Search for the cell housing the specified text and yield its [X, Y] center coordinate. 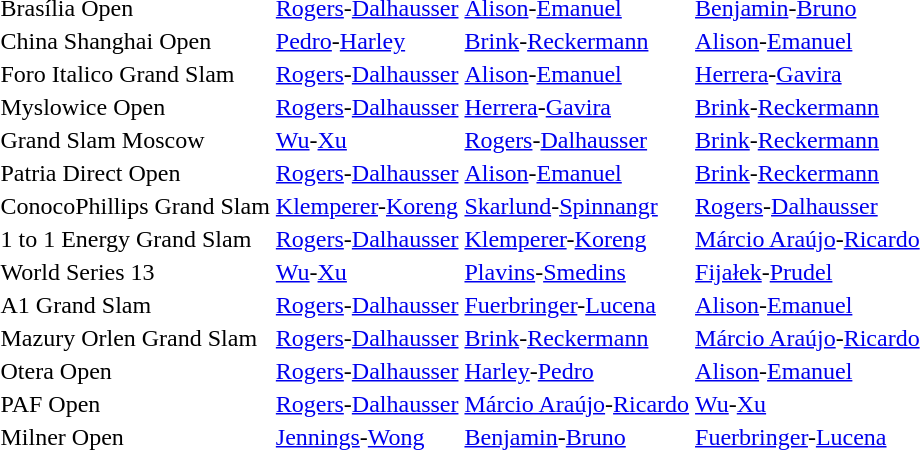
Harley-Pedro [577, 371]
Fuerbringer-Lucena [577, 305]
Skarlund-Spinnangr [577, 206]
Pedro-Harley [367, 41]
Herrera-Gavira [577, 107]
Márcio Araújo-Ricardo [577, 404]
Plavins-Smedins [577, 272]
